Output the [x, y] coordinate of the center of the cell containing the given text.  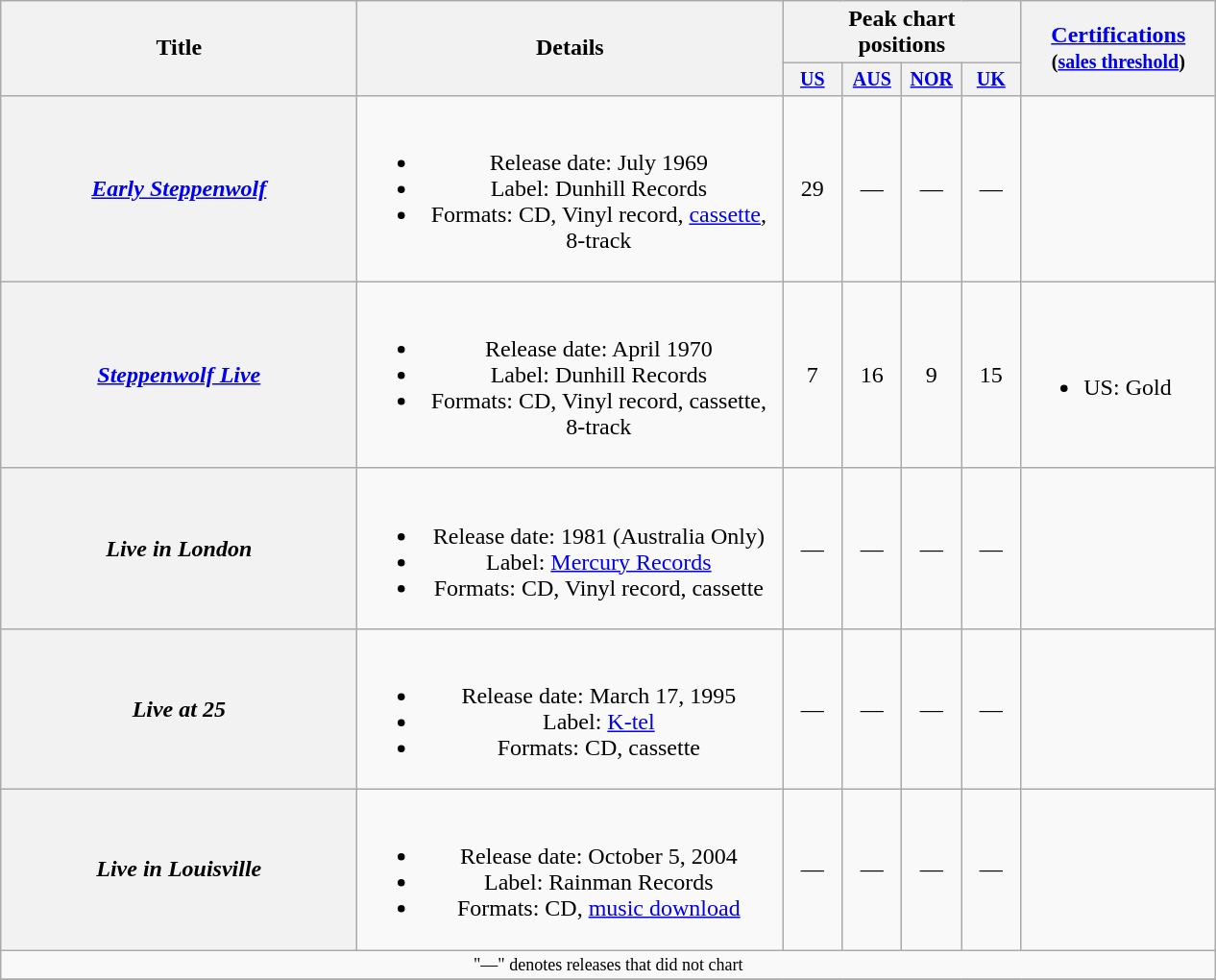
US: Gold [1118, 375]
Release date: 1981 (Australia Only)Label: Mercury RecordsFormats: CD, Vinyl record, cassette [571, 548]
15 [991, 375]
29 [813, 188]
Steppenwolf Live [179, 375]
Title [179, 48]
Certifications(sales threshold) [1118, 48]
Early Steppenwolf [179, 188]
Details [571, 48]
Live at 25 [179, 709]
9 [932, 375]
Release date: March 17, 1995Label: K-telFormats: CD, cassette [571, 709]
Release date: April 1970Label: Dunhill RecordsFormats: CD, Vinyl record, cassette, 8-track [571, 375]
Live in Louisville [179, 870]
Release date: October 5, 2004Label: Rainman RecordsFormats: CD, music download [571, 870]
UK [991, 79]
"—" denotes releases that did not chart [609, 965]
NOR [932, 79]
Peak chartpositions [902, 33]
16 [872, 375]
Live in London [179, 548]
7 [813, 375]
US [813, 79]
Release date: July 1969Label: Dunhill RecordsFormats: CD, Vinyl record, cassette, 8-track [571, 188]
AUS [872, 79]
